Capture the cell that displays the provided text and extract its [x, y] central coordinate. 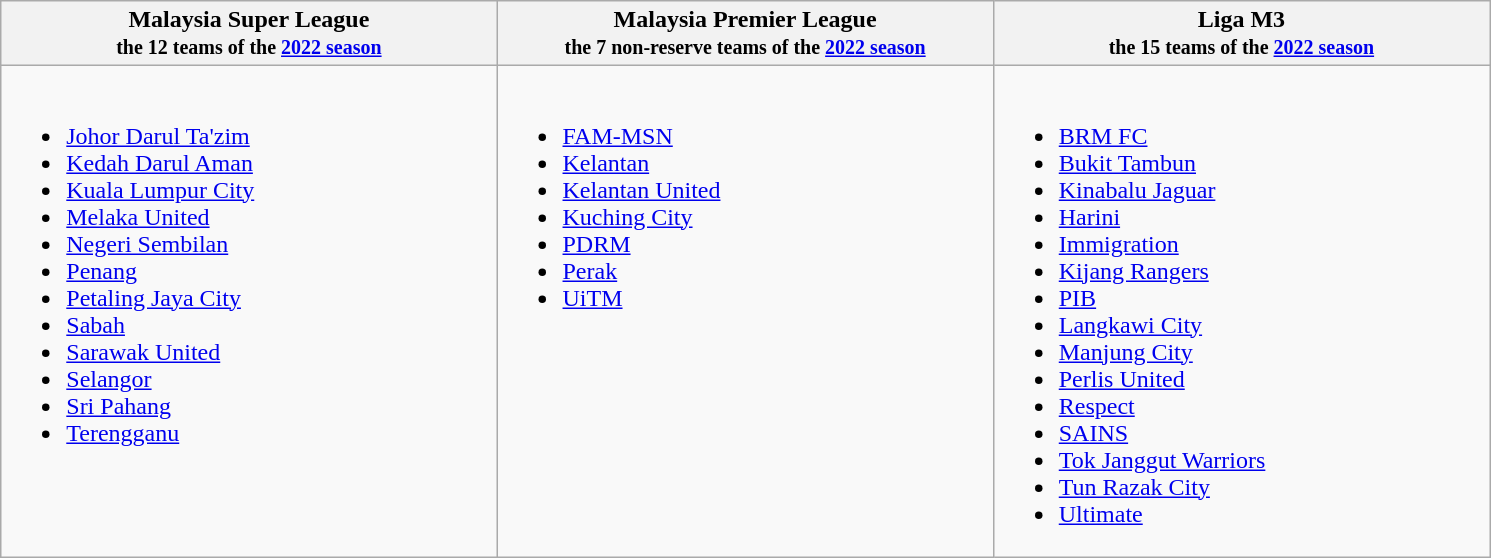
FAM-MSNKelantanKelantan UnitedKuching CityPDRMPerakUiTM [745, 312]
Malaysia Super Leaguethe 12 teams of the 2022 season [249, 34]
Malaysia Premier Leaguethe 7 non-reserve teams of the 2022 season [745, 34]
Liga M3the 15 teams of the 2022 season [1241, 34]
